Return [X, Y] of the center of cell containing provided text 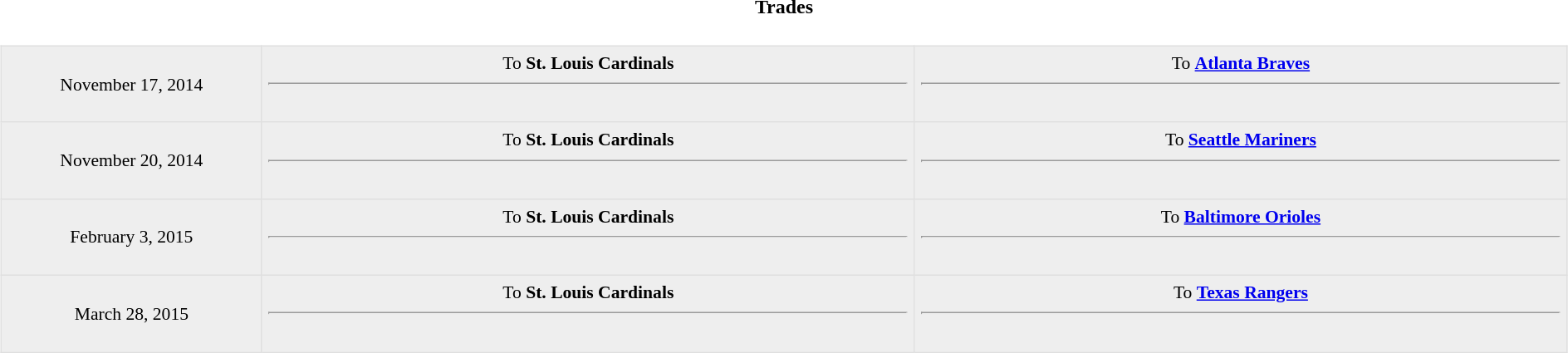
March 28, 2015 [131, 313]
November 20, 2014 [131, 160]
To Atlanta Braves [1241, 84]
To Seattle Mariners [1241, 160]
To Texas Rangers [1241, 313]
February 3, 2015 [131, 237]
To Baltimore Orioles [1241, 237]
November 17, 2014 [131, 84]
